Find where the given text appears and provide that cell's center as (x, y) coordinate. 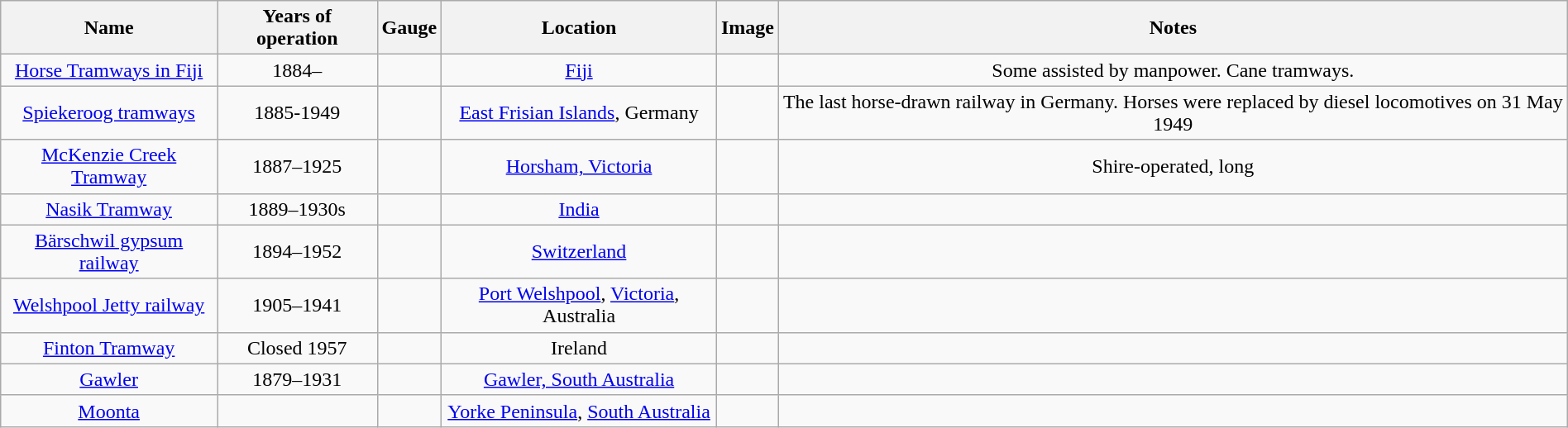
Gawler, South Australia (579, 379)
1885-1949 (297, 112)
Port Welshpool, Victoria, Australia (579, 306)
Fiji (579, 70)
Moonta (109, 411)
1905–1941 (297, 306)
Ireland (579, 348)
Some assisted by manpower. Cane tramways. (1173, 70)
Finton Tramway (109, 348)
Horse Tramways in Fiji (109, 70)
Years of operation (297, 28)
Gauge (409, 28)
1889–1930s (297, 209)
1884– (297, 70)
1887–1925 (297, 167)
Shire-operated, long (1173, 167)
Name (109, 28)
McKenzie Creek Tramway (109, 167)
East Frisian Islands, Germany (579, 112)
Bärschwil gypsum railway (109, 251)
Welshpool Jetty railway (109, 306)
Closed 1957 (297, 348)
Switzerland (579, 251)
Nasik Tramway (109, 209)
The last horse-drawn railway in Germany. Horses were replaced by diesel locomotives on 31 May 1949 (1173, 112)
India (579, 209)
Horsham, Victoria (579, 167)
Yorke Peninsula, South Australia (579, 411)
Location (579, 28)
Image (748, 28)
Notes (1173, 28)
Spiekeroog tramways (109, 112)
Gawler (109, 379)
1879–1931 (297, 379)
1894–1952 (297, 251)
